Identify which cell holds the provided text, then report its [X, Y] central coordinate. 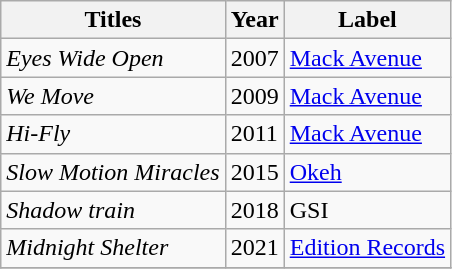
Titles [113, 20]
Eyes Wide Open [113, 58]
2018 [254, 210]
Shadow train [113, 210]
We Move [113, 96]
Midnight Shelter [113, 248]
2011 [254, 134]
2021 [254, 248]
2015 [254, 172]
GSI [367, 210]
Label [367, 20]
2007 [254, 58]
Slow Motion Miracles [113, 172]
Edition Records [367, 248]
Year [254, 20]
2009 [254, 96]
Hi-Fly [113, 134]
Okeh [367, 172]
